For the text-containing cell, return its midpoint in [x, y] coordinate format. 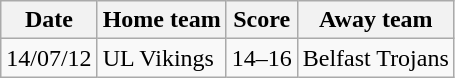
Home team [162, 20]
Away team [376, 20]
Score [262, 20]
UL Vikings [162, 58]
Date [49, 20]
14–16 [262, 58]
Belfast Trojans [376, 58]
14/07/12 [49, 58]
